Locate the cell with the specified text and output its [x, y] center coordinate. 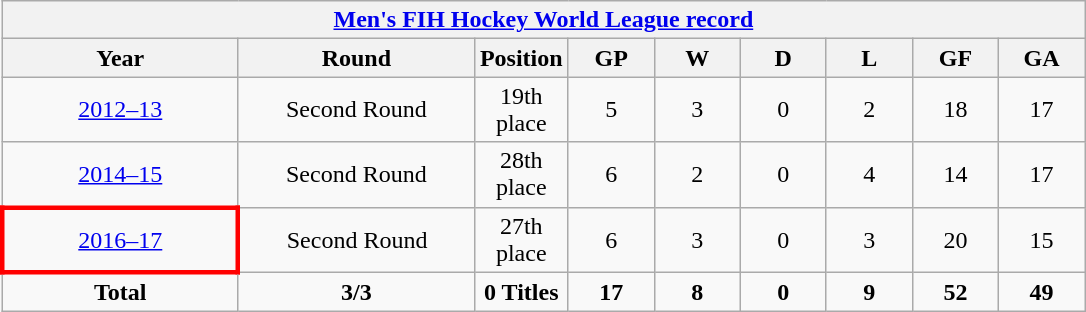
52 [955, 292]
GP [611, 58]
2016–17 [120, 240]
28th place [521, 174]
9 [869, 292]
2012–13 [120, 110]
20 [955, 240]
W [697, 58]
3/3 [356, 292]
GA [1041, 58]
15 [1041, 240]
Men's FIH Hockey World League record [543, 20]
Round [356, 58]
49 [1041, 292]
GF [955, 58]
Total [120, 292]
L [869, 58]
2014–15 [120, 174]
27th place [521, 240]
Position [521, 58]
5 [611, 110]
19th place [521, 110]
4 [869, 174]
D [783, 58]
8 [697, 292]
0 Titles [521, 292]
Year [120, 58]
14 [955, 174]
18 [955, 110]
